For the text-containing cell, return its midpoint in [x, y] coordinate format. 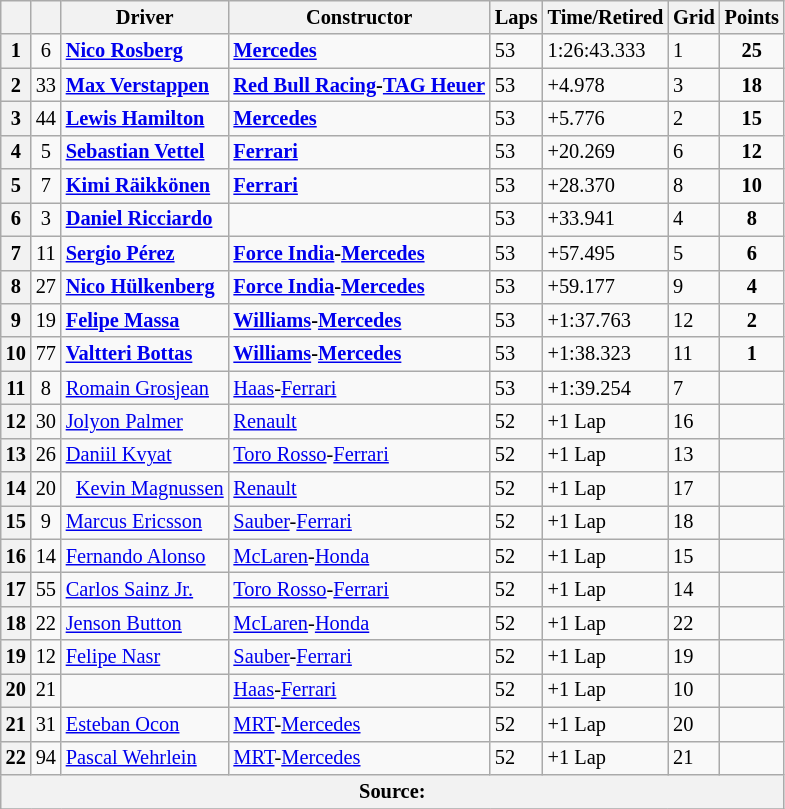
31 [46, 724]
Sergio Pérez [145, 253]
Nico Hülkenberg [145, 287]
+57.495 [606, 253]
Max Verstappen [145, 85]
+33.941 [606, 219]
Marcus Ericsson [145, 522]
77 [46, 354]
Daniil Kvyat [145, 455]
Points [752, 17]
Source: [392, 791]
+1:39.254 [606, 388]
Fernando Alonso [145, 556]
Sebastian Vettel [145, 152]
Felipe Massa [145, 320]
+59.177 [606, 287]
55 [46, 589]
Laps [516, 17]
Carlos Sainz Jr. [145, 589]
+1:38.323 [606, 354]
+5.776 [606, 118]
Valtteri Bottas [145, 354]
Grid [694, 17]
+20.269 [606, 152]
Jenson Button [145, 623]
Red Bull Racing-TAG Heuer [360, 85]
44 [46, 118]
26 [46, 455]
Kimi Räikkönen [145, 186]
Constructor [360, 17]
+28.370 [606, 186]
Nico Rosberg [145, 51]
Felipe Nasr [145, 657]
Daniel Ricciardo [145, 219]
Lewis Hamilton [145, 118]
27 [46, 287]
Kevin Magnussen [145, 489]
Pascal Wehrlein [145, 758]
Jolyon Palmer [145, 421]
Time/Retired [606, 17]
33 [46, 85]
Driver [145, 17]
+4.978 [606, 85]
Romain Grosjean [145, 388]
30 [46, 421]
1:26:43.333 [606, 51]
+1:37.763 [606, 320]
Esteban Ocon [145, 724]
94 [46, 758]
25 [752, 51]
